Search for the cell housing the specified text and yield its [x, y] center coordinate. 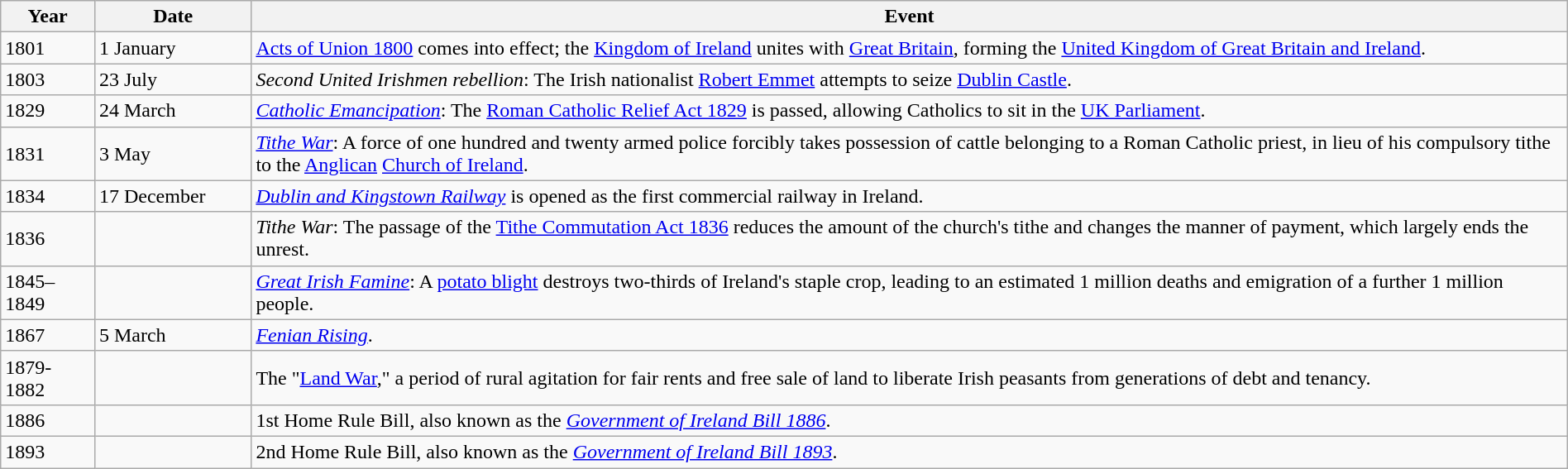
1 January [172, 48]
1834 [48, 196]
1831 [48, 154]
Fenian Rising. [910, 335]
24 March [172, 111]
The "Land War," a period of rural agitation for fair rents and free sale of land to liberate Irish peasants from generations of debt and tenancy. [910, 377]
2nd Home Rule Bill, also known as the Government of Ireland Bill 1893. [910, 452]
Catholic Emancipation: The Roman Catholic Relief Act 1829 is passed, allowing Catholics to sit in the UK Parliament. [910, 111]
1801 [48, 48]
1879-1882 [48, 377]
1867 [48, 335]
1893 [48, 452]
1803 [48, 79]
5 March [172, 335]
1st Home Rule Bill, also known as the Government of Ireland Bill 1886. [910, 420]
Year [48, 17]
1886 [48, 420]
Dublin and Kingstown Railway is opened as the first commercial railway in Ireland. [910, 196]
23 July [172, 79]
1836 [48, 238]
3 May [172, 154]
Second United Irishmen rebellion: The Irish nationalist Robert Emmet attempts to seize Dublin Castle. [910, 79]
1845–1849 [48, 293]
Acts of Union 1800 comes into effect; the Kingdom of Ireland unites with Great Britain, forming the United Kingdom of Great Britain and Ireland. [910, 48]
1829 [48, 111]
Event [910, 17]
17 December [172, 196]
Date [172, 17]
